Locate the cell with the specified text and output its (X, Y) center coordinate. 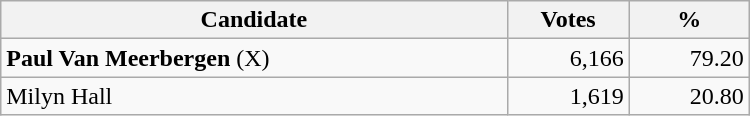
Candidate (254, 20)
79.20 (689, 58)
Votes (568, 20)
6,166 (568, 58)
% (689, 20)
Milyn Hall (254, 96)
Paul Van Meerbergen (X) (254, 58)
20.80 (689, 96)
1,619 (568, 96)
